Detect which cell encompasses the target text, then output its [X, Y] center coordinate. 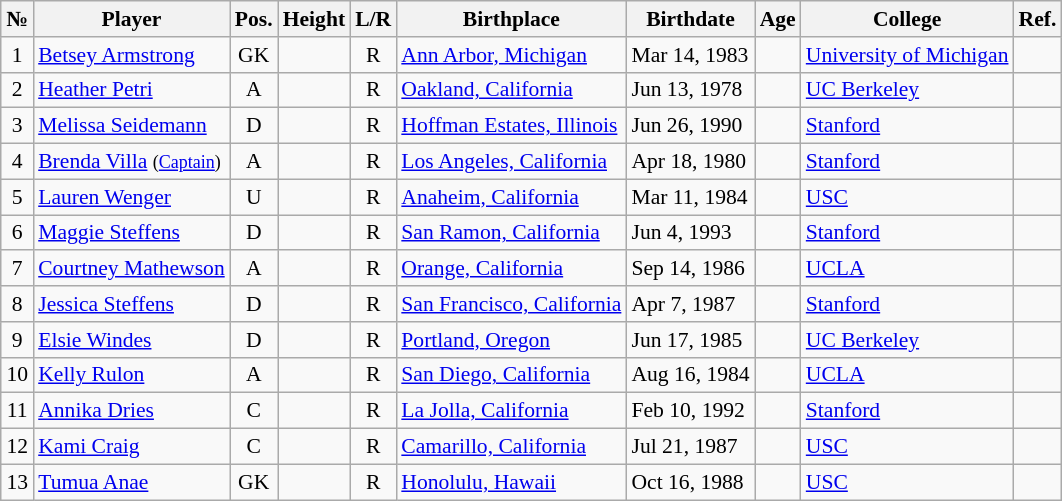
Honolulu, Hawaii [511, 482]
University of Michigan [908, 55]
4 [17, 162]
Ann Arbor, Michigan [511, 55]
Jun 13, 1978 [690, 90]
College [908, 19]
13 [17, 482]
Melissa Seidemann [132, 126]
Oakland, California [511, 90]
Birthdate [690, 19]
Lauren Wenger [132, 197]
Birthplace [511, 19]
3 [17, 126]
Annika Dries [132, 411]
7 [17, 269]
Jul 21, 1987 [690, 447]
9 [17, 340]
Height [314, 19]
Tumua Anae [132, 482]
Elsie Windes [132, 340]
Portland, Oregon [511, 340]
Oct 16, 1988 [690, 482]
San Francisco, California [511, 304]
Camarillo, California [511, 447]
Kelly Rulon [132, 375]
12 [17, 447]
2 [17, 90]
Betsey Armstrong [132, 55]
6 [17, 233]
L/R [373, 19]
Sep 14, 1986 [690, 269]
Jun 17, 1985 [690, 340]
Player [132, 19]
Pos. [254, 19]
5 [17, 197]
11 [17, 411]
Hoffman Estates, Illinois [511, 126]
Feb 10, 1992 [690, 411]
Orange, California [511, 269]
10 [17, 375]
Kami Craig [132, 447]
Brenda Villa (Captain) [132, 162]
Los Angeles, California [511, 162]
Jessica Steffens [132, 304]
8 [17, 304]
Age [778, 19]
№ [17, 19]
Courtney Mathewson [132, 269]
Heather Petri [132, 90]
Aug 16, 1984 [690, 375]
San Ramon, California [511, 233]
Apr 18, 1980 [690, 162]
San Diego, California [511, 375]
Apr 7, 1987 [690, 304]
U [254, 197]
Anaheim, California [511, 197]
Mar 11, 1984 [690, 197]
1 [17, 55]
Maggie Steffens [132, 233]
Mar 14, 1983 [690, 55]
La Jolla, California [511, 411]
Ref. [1038, 19]
Jun 26, 1990 [690, 126]
Jun 4, 1993 [690, 233]
